Determine the [x, y] coordinate at the center of the cell enclosing the given text.  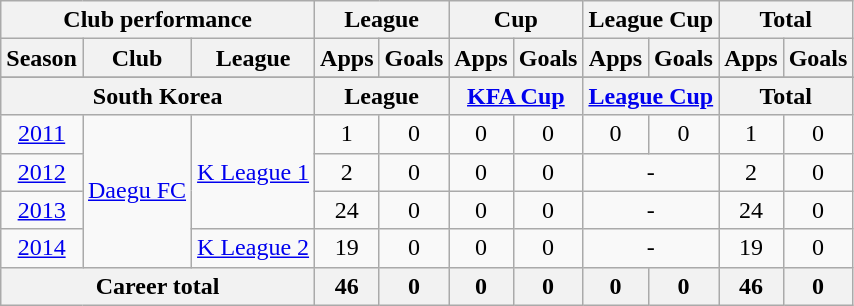
Daegu FC [136, 191]
KFA Cup [516, 96]
2012 [42, 172]
2011 [42, 134]
2014 [42, 248]
Club performance [158, 20]
South Korea [158, 96]
Club [136, 58]
Season [42, 58]
Career total [158, 286]
2013 [42, 210]
K League 1 [254, 172]
Cup [516, 20]
K League 2 [254, 248]
